Capture the cell that displays the provided text and extract its (x, y) central coordinate. 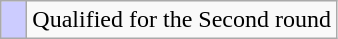
Qualified for the Second round (182, 20)
